Search for the cell housing the specified text and yield its (X, Y) center coordinate. 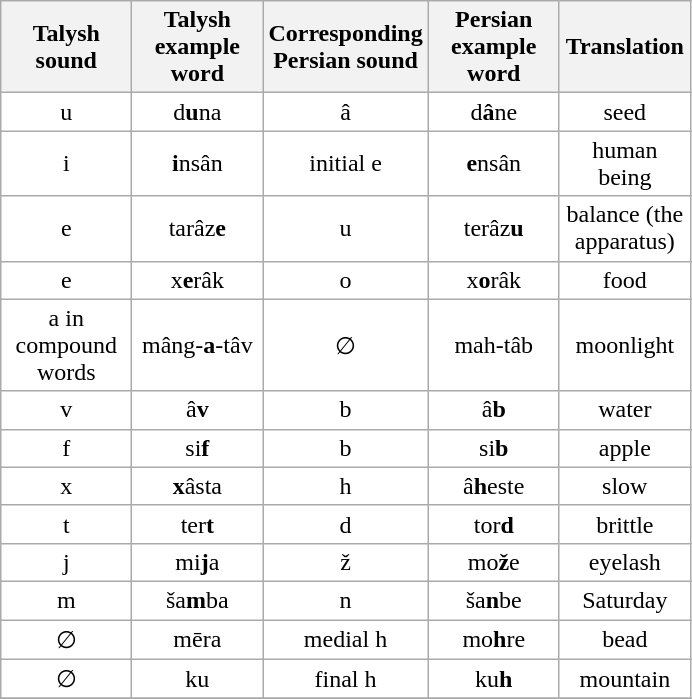
ž (346, 562)
apple (624, 448)
tord (494, 524)
human being (624, 164)
i (66, 164)
mah-tâb (494, 345)
mountain (624, 679)
d (346, 524)
xorâk (494, 280)
ensân (494, 164)
seed (624, 112)
mohre (494, 640)
eyelash (624, 562)
o (346, 280)
sif (198, 448)
insân (198, 164)
f (66, 448)
mēra (198, 640)
xerâk (198, 280)
mija (198, 562)
m (66, 600)
âb (494, 410)
h (346, 486)
âheste (494, 486)
dâne (494, 112)
x (66, 486)
slow (624, 486)
šamba (198, 600)
âv (198, 410)
brittle (624, 524)
moonlight (624, 345)
â (346, 112)
mâng-a-tâv (198, 345)
v (66, 410)
duna (198, 112)
sib (494, 448)
t (66, 524)
terâzu (494, 228)
može (494, 562)
bead (624, 640)
Saturday (624, 600)
kuh (494, 679)
šanbe (494, 600)
ku (198, 679)
Talysh sound (66, 47)
Talysh example word (198, 47)
Corresponding Persian sound (346, 47)
initial e (346, 164)
balance (the apparatus) (624, 228)
a in compound words (66, 345)
Translation (624, 47)
n (346, 600)
Persian example word (494, 47)
tert (198, 524)
food (624, 280)
final h (346, 679)
medial h (346, 640)
tarâze (198, 228)
water (624, 410)
xâsta (198, 486)
j (66, 562)
